For the text-containing cell, return its midpoint in [X, Y] coordinate format. 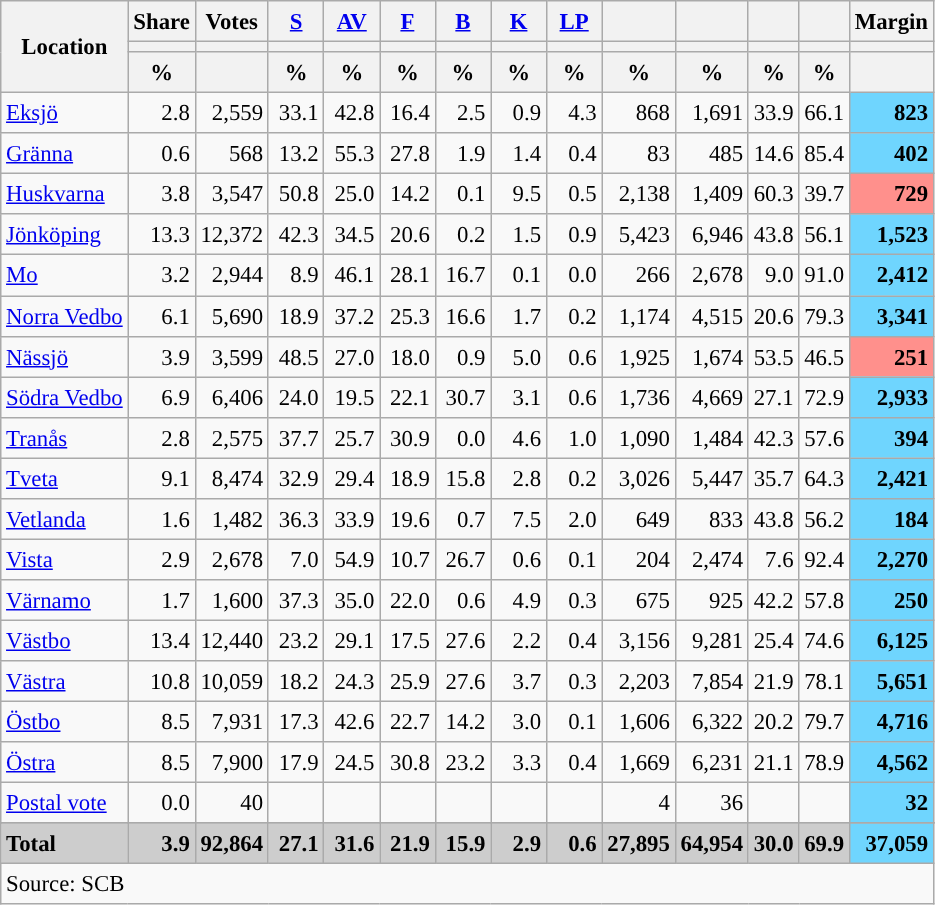
1,482 [232, 520]
7.5 [519, 520]
1.4 [519, 154]
34.5 [352, 234]
32 [891, 804]
69.9 [824, 844]
F [408, 22]
Tranås [64, 438]
2,559 [232, 114]
12,440 [232, 640]
2,474 [712, 560]
0.7 [463, 520]
1,174 [638, 316]
6.1 [162, 316]
10,059 [232, 682]
1,674 [712, 356]
25.7 [352, 438]
6,231 [712, 762]
Västra [64, 682]
7,900 [232, 762]
22.1 [408, 398]
1,523 [891, 234]
16.4 [408, 114]
35.7 [773, 478]
1,606 [638, 722]
4,669 [712, 398]
46.1 [352, 276]
K [519, 22]
30.0 [773, 844]
B [463, 22]
2,575 [232, 438]
7,931 [232, 722]
868 [638, 114]
402 [891, 154]
2.5 [463, 114]
3,026 [638, 478]
7,854 [712, 682]
LP [574, 22]
Huskvarna [64, 194]
13.2 [296, 154]
266 [638, 276]
56.1 [824, 234]
32.9 [296, 478]
1.9 [463, 154]
36 [712, 804]
16.7 [463, 276]
568 [232, 154]
18.0 [408, 356]
13.4 [162, 640]
5,423 [638, 234]
22.7 [408, 722]
1,925 [638, 356]
5,690 [232, 316]
56.2 [824, 520]
3.7 [519, 682]
Eksjö [64, 114]
25.9 [408, 682]
74.6 [824, 640]
42.8 [352, 114]
25.0 [352, 194]
2,270 [891, 560]
2,421 [891, 478]
4,716 [891, 722]
Nässjö [64, 356]
250 [891, 600]
26.7 [463, 560]
33.1 [296, 114]
78.1 [824, 682]
3,341 [891, 316]
6,946 [712, 234]
60.3 [773, 194]
4,515 [712, 316]
7.6 [773, 560]
Västbo [64, 640]
30.9 [408, 438]
649 [638, 520]
85.4 [824, 154]
30.8 [408, 762]
17.9 [296, 762]
55.3 [352, 154]
Votes [232, 22]
2,203 [638, 682]
1,691 [712, 114]
24.0 [296, 398]
4.9 [519, 600]
S [296, 22]
64,954 [712, 844]
8.9 [296, 276]
4.6 [519, 438]
1,409 [712, 194]
22.0 [408, 600]
10.8 [162, 682]
Vista [64, 560]
5,447 [712, 478]
39.7 [824, 194]
9.1 [162, 478]
4 [638, 804]
27,895 [638, 844]
37.7 [296, 438]
0.5 [574, 194]
24.3 [352, 682]
Total [64, 844]
1.0 [574, 438]
36.3 [296, 520]
4.3 [574, 114]
78.9 [824, 762]
12,372 [232, 234]
925 [712, 600]
Location [64, 47]
Mo [64, 276]
54.9 [352, 560]
1.6 [162, 520]
10.7 [408, 560]
6,406 [232, 398]
Jönköping [64, 234]
48.5 [296, 356]
Norra Vedbo [64, 316]
21.1 [773, 762]
35.0 [352, 600]
28.1 [408, 276]
204 [638, 560]
7.0 [296, 560]
Östbo [64, 722]
3.3 [519, 762]
3,599 [232, 356]
Postal vote [64, 804]
2,933 [891, 398]
37.2 [352, 316]
83 [638, 154]
37,059 [891, 844]
2.2 [519, 640]
8,474 [232, 478]
1,090 [638, 438]
25.4 [773, 640]
1.5 [519, 234]
42.2 [773, 600]
15.9 [463, 844]
37.3 [296, 600]
2,412 [891, 276]
251 [891, 356]
29.1 [352, 640]
14.6 [773, 154]
6.9 [162, 398]
53.5 [773, 356]
2,944 [232, 276]
92.4 [824, 560]
823 [891, 114]
833 [712, 520]
31.6 [352, 844]
92,864 [232, 844]
50.8 [296, 194]
3,547 [232, 194]
AV [352, 22]
15.8 [463, 478]
Östra [64, 762]
1,484 [712, 438]
3.1 [519, 398]
4,562 [891, 762]
Gränna [64, 154]
17.3 [296, 722]
485 [712, 154]
6,125 [891, 640]
40 [232, 804]
18.2 [296, 682]
3.8 [162, 194]
66.1 [824, 114]
79.3 [824, 316]
30.7 [463, 398]
57.6 [824, 438]
79.7 [824, 722]
72.9 [824, 398]
25.3 [408, 316]
Vetlanda [64, 520]
46.5 [824, 356]
2,138 [638, 194]
19.5 [352, 398]
27.8 [408, 154]
64.3 [824, 478]
24.5 [352, 762]
91.0 [824, 276]
9.5 [519, 194]
3.2 [162, 276]
6,322 [712, 722]
16.6 [463, 316]
Margin [891, 22]
184 [891, 520]
9.0 [773, 276]
Share [162, 22]
2.0 [574, 520]
675 [638, 600]
Värnamo [64, 600]
394 [891, 438]
20.2 [773, 722]
Source: SCB [468, 884]
729 [891, 194]
1,600 [232, 600]
57.8 [824, 600]
3.0 [519, 722]
29.4 [352, 478]
13.3 [162, 234]
42.6 [352, 722]
5,651 [891, 682]
1,669 [638, 762]
Södra Vedbo [64, 398]
27.0 [352, 356]
19.6 [408, 520]
Tveta [64, 478]
3,156 [638, 640]
17.5 [408, 640]
1,736 [638, 398]
9,281 [712, 640]
5.0 [519, 356]
